Detect which cell encompasses the target text, then output its (X, Y) center coordinate. 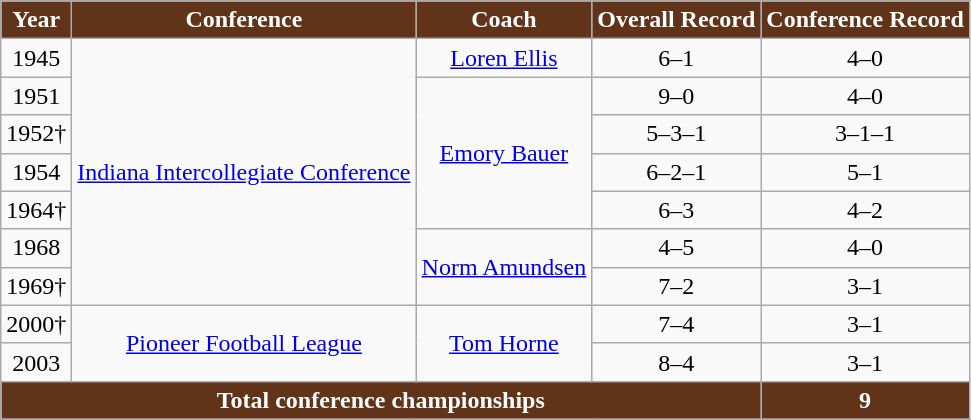
Tom Horne (504, 343)
6–3 (676, 210)
4–2 (866, 210)
4–5 (676, 248)
8–4 (676, 362)
7–2 (676, 286)
Conference (244, 20)
7–4 (676, 324)
1945 (36, 58)
5–1 (866, 172)
Loren Ellis (504, 58)
1968 (36, 248)
1954 (36, 172)
9 (866, 400)
2003 (36, 362)
9–0 (676, 96)
Indiana Intercollegiate Conference (244, 172)
1964† (36, 210)
2000† (36, 324)
Conference Record (866, 20)
1952† (36, 134)
5–3–1 (676, 134)
Overall Record (676, 20)
Coach (504, 20)
1969† (36, 286)
6–1 (676, 58)
3–1–1 (866, 134)
6–2–1 (676, 172)
Pioneer Football League (244, 343)
Total conference championships (381, 400)
Emory Bauer (504, 153)
Norm Amundsen (504, 267)
Year (36, 20)
1951 (36, 96)
